Pinpoint the cell where the given text exists, returning its (X, Y) midpoint coordinate. 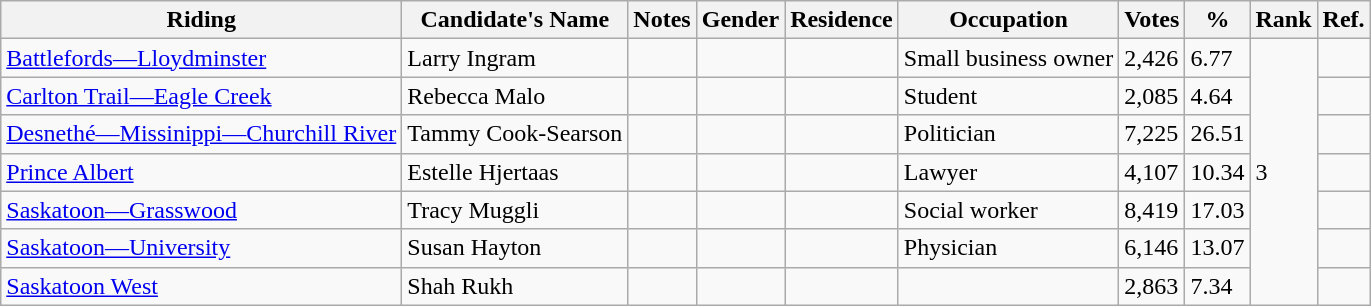
Residence (842, 20)
10.34 (1218, 172)
Candidate's Name (515, 20)
Saskatoon West (202, 286)
Desnethé—Missinippi—Churchill River (202, 134)
Larry Ingram (515, 58)
Small business owner (1008, 58)
Tracy Muggli (515, 210)
Student (1008, 96)
4.64 (1218, 96)
Tammy Cook-Searson (515, 134)
2,426 (1152, 58)
3 (1284, 172)
7.34 (1218, 286)
6.77 (1218, 58)
2,085 (1152, 96)
Occupation (1008, 20)
Susan Hayton (515, 248)
26.51 (1218, 134)
Rebecca Malo (515, 96)
Rank (1284, 20)
Ref. (1344, 20)
Shah Rukh (515, 286)
Estelle Hjertaas (515, 172)
7,225 (1152, 134)
Notes (662, 20)
Social worker (1008, 210)
Gender (740, 20)
13.07 (1218, 248)
% (1218, 20)
6,146 (1152, 248)
Prince Albert (202, 172)
Riding (202, 20)
Lawyer (1008, 172)
Saskatoon—University (202, 248)
4,107 (1152, 172)
Battlefords—Lloydminster (202, 58)
Politician (1008, 134)
8,419 (1152, 210)
2,863 (1152, 286)
17.03 (1218, 210)
Votes (1152, 20)
Saskatoon—Grasswood (202, 210)
Physician (1008, 248)
Carlton Trail—Eagle Creek (202, 96)
